Identify which cell holds the provided text, then report its [x, y] central coordinate. 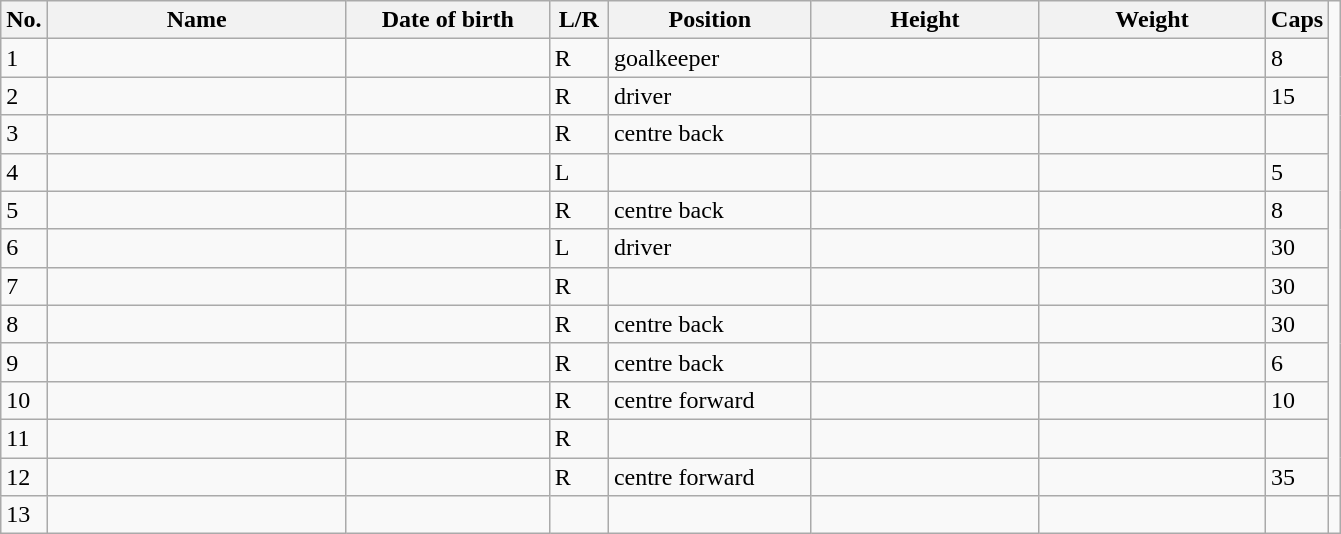
7 [24, 286]
Date of birth [448, 20]
No. [24, 20]
Caps [1298, 20]
4 [24, 172]
3 [24, 134]
Height [924, 20]
13 [24, 515]
Position [710, 20]
11 [24, 438]
goalkeeper [710, 58]
2 [24, 96]
35 [1298, 477]
1 [24, 58]
L/R [578, 20]
12 [24, 477]
Name [196, 20]
15 [1298, 96]
9 [24, 362]
Weight [1152, 20]
